Capture the cell that displays the provided text and extract its [x, y] central coordinate. 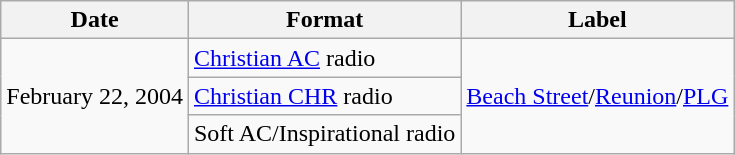
Christian CHR radio [324, 96]
Beach Street/Reunion/PLG [598, 96]
Date [95, 20]
February 22, 2004 [95, 96]
Format [324, 20]
Christian AC radio [324, 58]
Label [598, 20]
Soft AC/Inspirational radio [324, 134]
